Return the (X, Y) coordinate for the center point of the cell that contains the specified text.  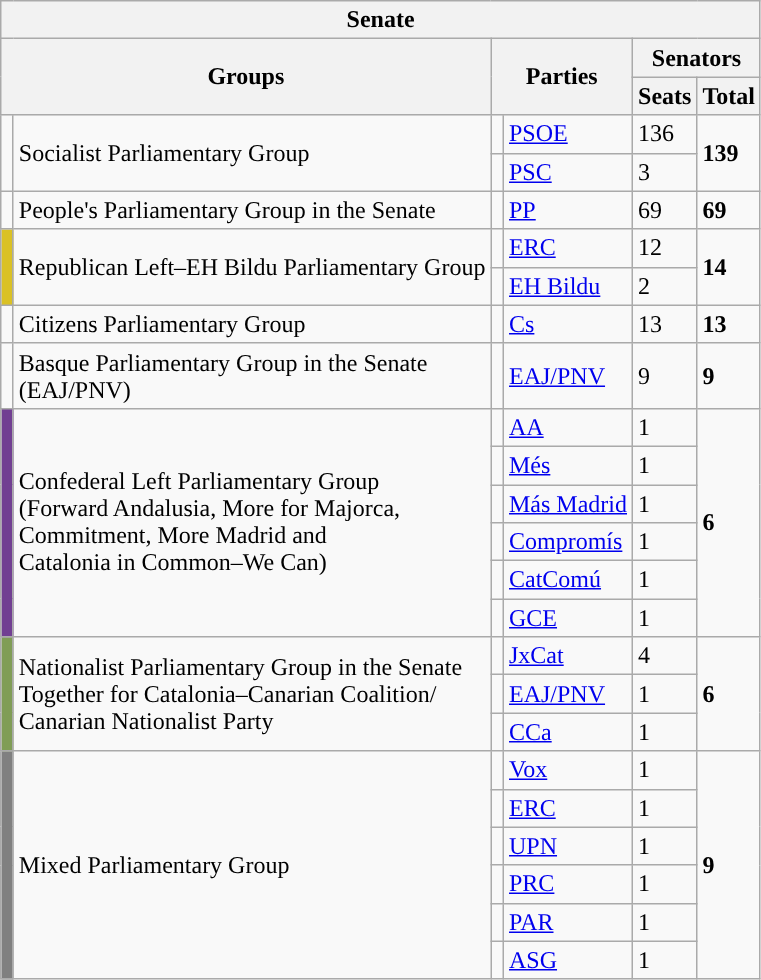
Más Madrid (568, 503)
12 (665, 248)
4 (665, 656)
PP (568, 210)
AA (568, 427)
Vox (568, 770)
Senate (381, 20)
EH Bildu (568, 286)
Cs (568, 324)
Mixed Parliamentary Group (252, 865)
Nationalist Parliamentary Group in the SenateTogether for Catalonia–Canarian Coalition/Canarian Nationalist Party (252, 694)
Citizens Parliamentary Group (252, 324)
2 (665, 286)
Republican Left–EH Bildu Parliamentary Group (252, 267)
Seats (665, 96)
Compromís (568, 542)
UPN (568, 846)
ASG (568, 960)
PRC (568, 884)
Més (568, 465)
PSC (568, 172)
Senators (697, 58)
139 (729, 153)
3 (665, 172)
CCa (568, 732)
136 (665, 134)
PAR (568, 922)
People's Parliamentary Group in the Senate (252, 210)
CatComú (568, 580)
GCE (568, 618)
PSOE (568, 134)
JxCat (568, 656)
Groups (246, 77)
14 (729, 267)
Confederal Left Parliamentary Group(Forward Andalusia, More for Majorca,Commitment, More Madrid andCatalonia in Common–We Can) (252, 522)
Basque Parliamentary Group in the Senate(EAJ/PNV) (252, 376)
Total (729, 96)
Socialist Parliamentary Group (252, 153)
Parties (562, 77)
